Identify which cell holds the provided text, then report its (x, y) central coordinate. 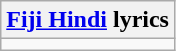
Fiji Hindi lyrics (88, 20)
